Search for the cell housing the specified text and yield its [x, y] center coordinate. 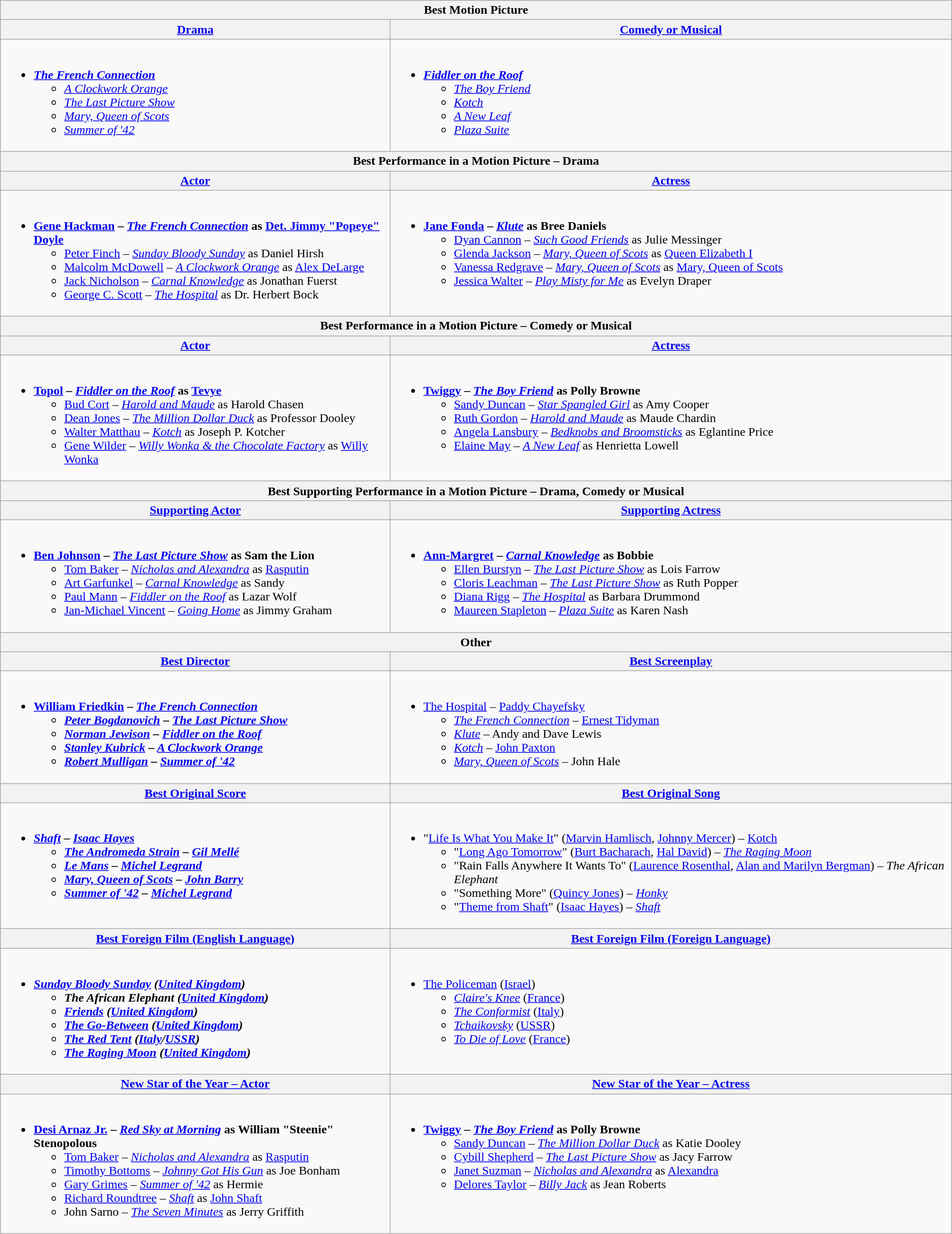
Best Screenplay [671, 661]
Best Foreign Film (Foreign Language) [671, 939]
Comedy or Musical [671, 29]
Best Director [195, 661]
Best Motion Picture [476, 10]
Best Foreign Film (English Language) [195, 939]
Best Original Song [671, 793]
Shaft – Isaac HayesThe Andromeda Strain – Gil MelléLe Mans – Michel LegrandMary, Queen of Scots – John BarrySummer of '42 – Michel Legrand [195, 866]
Fiddler on the RoofThe Boy FriendKotchA New LeafPlaza Suite [671, 96]
Other [476, 642]
Best Supporting Performance in a Motion Picture – Drama, Comedy or Musical [476, 491]
The Hospital – Paddy ChayefskyThe French Connection – Ernest TidymanKlute – Andy and Dave LewisKotch – John PaxtonMary, Queen of Scots – John Hale [671, 727]
New Star of the Year – Actress [671, 1084]
The Policeman (Israel)Claire's Knee (France)The Conformist (Italy)Tchaikovsky (USSR)To Die of Love (France) [671, 1011]
The French ConnectionA Clockwork OrangeThe Last Picture ShowMary, Queen of ScotsSummer of '42 [195, 96]
New Star of the Year – Actor [195, 1084]
Supporting Actress [671, 510]
Best Performance in a Motion Picture – Comedy or Musical [476, 326]
Best Original Score [195, 793]
Best Performance in a Motion Picture – Drama [476, 161]
Supporting Actor [195, 510]
Drama [195, 29]
